Return the (X, Y) coordinate for the center point of the cell that contains the specified text.  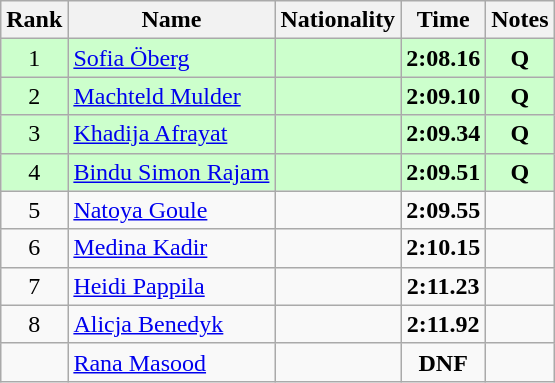
4 (34, 172)
Alicja Benedyk (172, 324)
Name (172, 20)
Khadija Afrayat (172, 134)
Heidi Pappila (172, 286)
2:10.15 (444, 248)
2:09.51 (444, 172)
2:11.23 (444, 286)
6 (34, 248)
Rank (34, 20)
Natoya Goule (172, 210)
2 (34, 96)
Sofia Öberg (172, 58)
2:11.92 (444, 324)
Medina Kadir (172, 248)
2:09.10 (444, 96)
Notes (520, 20)
2:09.34 (444, 134)
Machteld Mulder (172, 96)
7 (34, 286)
5 (34, 210)
Rana Masood (172, 362)
8 (34, 324)
Nationality (338, 20)
2:09.55 (444, 210)
Bindu Simon Rajam (172, 172)
DNF (444, 362)
3 (34, 134)
Time (444, 20)
1 (34, 58)
2:08.16 (444, 58)
